Capture the cell that displays the provided text and extract its [X, Y] central coordinate. 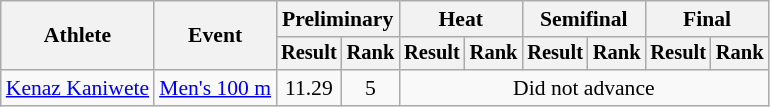
5 [371, 88]
Heat [460, 19]
Semifinal [584, 19]
Preliminary [338, 19]
Final [706, 19]
Event [215, 36]
Men's 100 m [215, 88]
Athlete [78, 36]
Did not advance [584, 88]
11.29 [309, 88]
Kenaz Kaniwete [78, 88]
